Pinpoint the cell where the given text exists, returning its (x, y) midpoint coordinate. 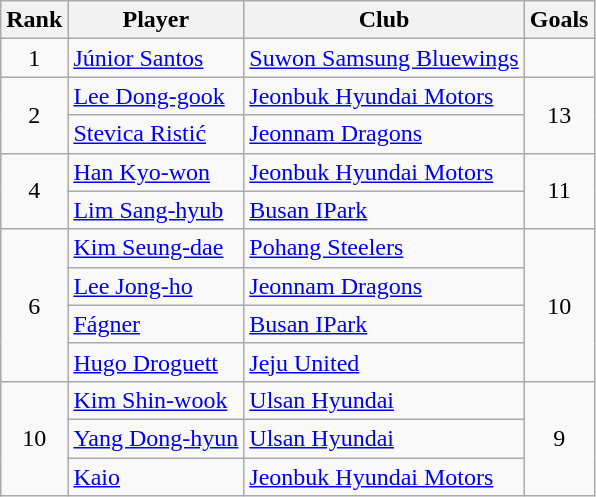
Lim Sang-hyub (156, 210)
4 (34, 191)
Goals (559, 20)
Rank (34, 20)
Kaio (156, 477)
Júnior Santos (156, 58)
Club (384, 20)
Player (156, 20)
11 (559, 191)
Yang Dong-hyun (156, 438)
2 (34, 115)
1 (34, 58)
6 (34, 305)
Kim Shin-wook (156, 400)
Fágner (156, 324)
Lee Dong-gook (156, 96)
Pohang Steelers (384, 248)
Stevica Ristić (156, 134)
Kim Seung-dae (156, 248)
9 (559, 438)
13 (559, 115)
Suwon Samsung Bluewings (384, 58)
Hugo Droguett (156, 362)
Lee Jong-ho (156, 286)
Han Kyo-won (156, 172)
Jeju United (384, 362)
